Scan for the cell matching the given text and deliver its (x, y) coordinate at center. 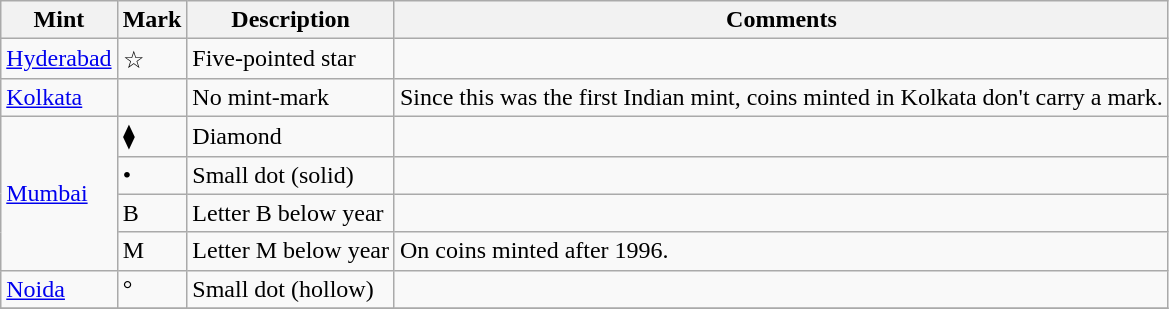
Mumbai (59, 193)
Noida (59, 289)
M (152, 251)
Small dot (hollow) (291, 289)
☆ (152, 59)
B (152, 213)
⧫ (152, 136)
Five-pointed star (291, 59)
° (152, 289)
Mint (59, 20)
Small dot (solid) (291, 175)
Mark (152, 20)
Kolkata (59, 97)
Letter B below year (291, 213)
Description (291, 20)
Since this was the first Indian mint, coins minted in Kolkata don't carry a mark. (781, 97)
On coins minted after 1996. (781, 251)
Hyderabad (59, 59)
Diamond (291, 136)
No mint-mark (291, 97)
• (152, 175)
Letter M below year (291, 251)
Comments (781, 20)
